Identify which cell holds the provided text, then report its (x, y) central coordinate. 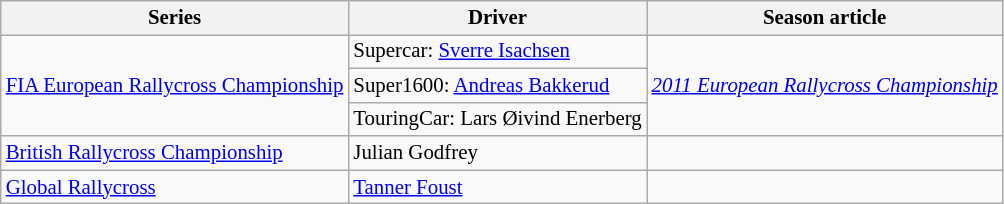
TouringCar: Lars Øivind Enerberg (497, 119)
Driver (497, 18)
British Rallycross Championship (175, 153)
Tanner Foust (497, 187)
Julian Godfrey (497, 153)
Supercar: Sverre Isachsen (497, 51)
Super1600: Andreas Bakkerud (497, 85)
Season article (825, 18)
FIA European Rallycross Championship (175, 85)
2011 European Rallycross Championship (825, 85)
Global Rallycross (175, 187)
Series (175, 18)
